Pinpoint the cell where the given text exists, returning its [X, Y] midpoint coordinate. 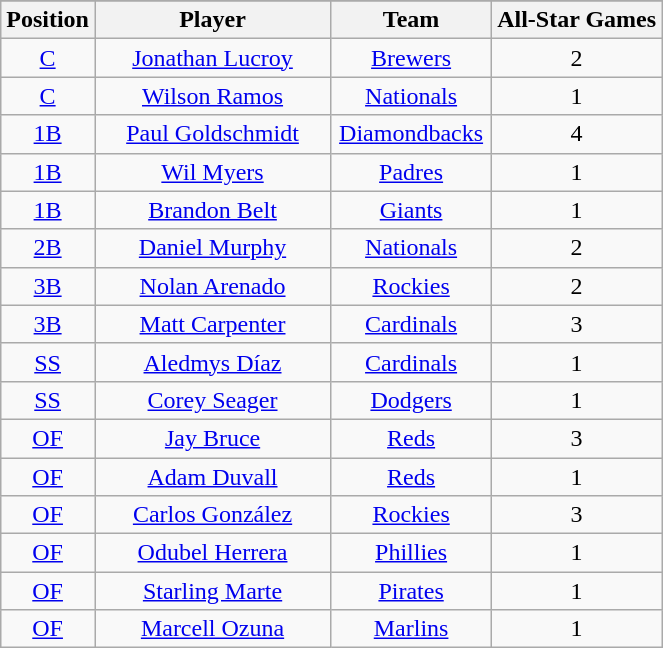
All-Star Games [577, 20]
Dodgers [412, 400]
Player [212, 20]
Jay Bruce [212, 438]
4 [577, 134]
2B [48, 248]
Pirates [412, 591]
Position [48, 20]
Wilson Ramos [212, 96]
Phillies [412, 553]
Odubel Herrera [212, 553]
Carlos González [212, 515]
Marcell Ozuna [212, 629]
Brandon Belt [212, 210]
Brewers [412, 58]
Diamondbacks [412, 134]
Jonathan Lucroy [212, 58]
Matt Carpenter [212, 324]
Paul Goldschmidt [212, 134]
Wil Myers [212, 172]
Daniel Murphy [212, 248]
Giants [412, 210]
Padres [412, 172]
Adam Duvall [212, 477]
Nolan Arenado [212, 286]
Aledmys Díaz [212, 362]
Starling Marte [212, 591]
Team [412, 20]
Marlins [412, 629]
Corey Seager [212, 400]
